Pinpoint the cell where the given text exists, returning its (x, y) midpoint coordinate. 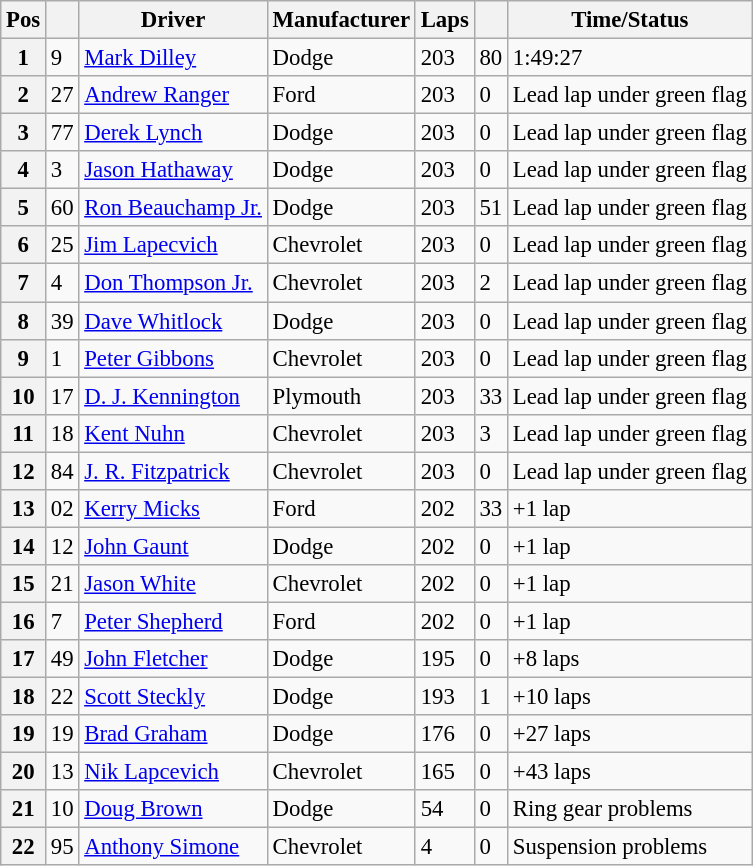
Manufacturer (341, 20)
Brad Graham (173, 734)
95 (62, 847)
Jim Lapecvich (173, 245)
Nik Lapcevich (173, 772)
84 (62, 471)
27 (62, 95)
8 (24, 321)
Jason Hathaway (173, 170)
14 (24, 546)
Ron Beauchamp Jr. (173, 208)
Peter Gibbons (173, 358)
15 (24, 584)
Scott Steckly (173, 697)
176 (444, 734)
54 (444, 809)
1:49:27 (630, 58)
Kent Nuhn (173, 433)
02 (62, 509)
16 (24, 621)
25 (62, 245)
J. R. Fitzpatrick (173, 471)
60 (62, 208)
Ring gear problems (630, 809)
+27 laps (630, 734)
Doug Brown (173, 809)
193 (444, 697)
+10 laps (630, 697)
Time/Status (630, 20)
D. J. Kennington (173, 396)
49 (62, 659)
20 (24, 772)
Suspension problems (630, 847)
80 (490, 58)
39 (62, 321)
Pos (24, 20)
Derek Lynch (173, 133)
Driver (173, 20)
Plymouth (341, 396)
Mark Dilley (173, 58)
Anthony Simone (173, 847)
5 (24, 208)
51 (490, 208)
6 (24, 245)
Peter Shepherd (173, 621)
+8 laps (630, 659)
77 (62, 133)
Dave Whitlock (173, 321)
Don Thompson Jr. (173, 283)
John Gaunt (173, 546)
John Fletcher (173, 659)
Andrew Ranger (173, 95)
+43 laps (630, 772)
Jason White (173, 584)
Kerry Micks (173, 509)
11 (24, 433)
165 (444, 772)
195 (444, 659)
Laps (444, 20)
